Capture the cell that displays the provided text and extract its (X, Y) central coordinate. 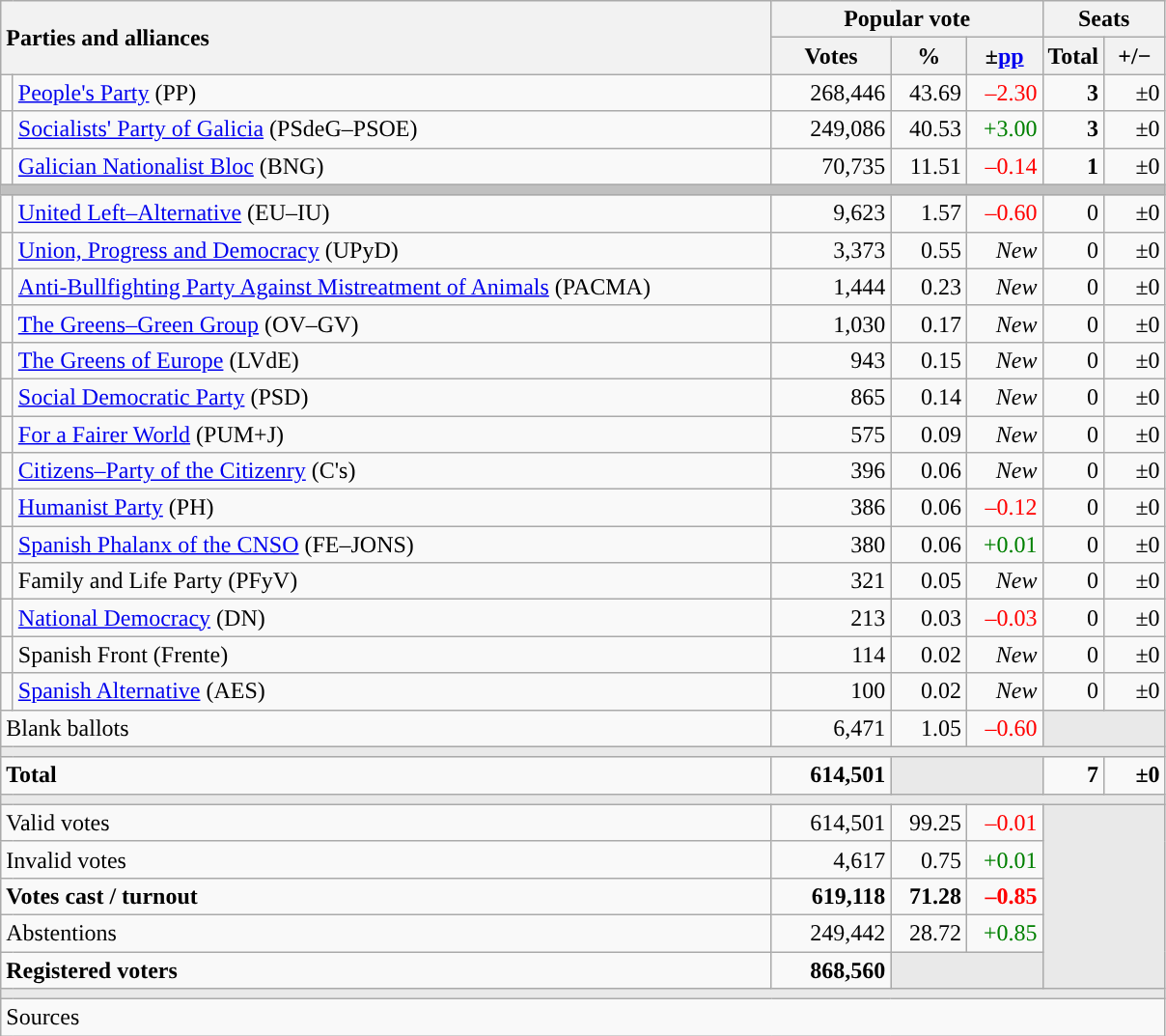
+3.00 (1004, 129)
40.53 (929, 129)
619,118 (831, 896)
249,442 (831, 933)
Galician Nationalist Bloc (BNG) (392, 166)
Votes (831, 56)
Abstentions (386, 933)
Socialists' Party of Galicia (PSdeG–PSOE) (392, 129)
0.03 (929, 618)
114 (831, 655)
268,446 (831, 93)
100 (831, 691)
3,373 (831, 250)
249,086 (831, 129)
380 (831, 545)
6,471 (831, 728)
–0.01 (1004, 823)
28.72 (929, 933)
71.28 (929, 896)
868,560 (831, 970)
11.51 (929, 166)
0.55 (929, 250)
Anti-Bullfighting Party Against Mistreatment of Animals (PACMA) (392, 287)
The Greens of Europe (LVdE) (392, 360)
1.05 (929, 728)
0.09 (929, 434)
% (929, 56)
+/− (1135, 56)
+0.85 (1004, 933)
0.75 (929, 859)
1 (1073, 166)
Popular vote (907, 19)
43.69 (929, 93)
Parties and alliances (386, 38)
Seats (1104, 19)
0.17 (929, 323)
99.25 (929, 823)
Family and Life Party (PFyV) (392, 581)
0.05 (929, 581)
943 (831, 360)
–0.12 (1004, 508)
People's Party (PP) (392, 93)
–2.30 (1004, 93)
0.14 (929, 397)
9,623 (831, 213)
For a Fairer World (PUM+J) (392, 434)
865 (831, 397)
United Left–Alternative (EU–IU) (392, 213)
–0.03 (1004, 618)
396 (831, 471)
The Greens–Green Group (OV–GV) (392, 323)
70,735 (831, 166)
Sources (583, 1018)
±pp (1004, 56)
Votes cast / turnout (386, 896)
0.15 (929, 360)
Union, Progress and Democracy (UPyD) (392, 250)
0.23 (929, 287)
1.57 (929, 213)
–0.14 (1004, 166)
Social Democratic Party (PSD) (392, 397)
7 (1073, 775)
Citizens–Party of the Citizenry (C's) (392, 471)
National Democracy (DN) (392, 618)
Blank ballots (386, 728)
Spanish Phalanx of the CNSO (FE–JONS) (392, 545)
Invalid votes (386, 859)
Valid votes (386, 823)
Registered voters (386, 970)
Spanish Alternative (AES) (392, 691)
1,444 (831, 287)
4,617 (831, 859)
–0.85 (1004, 896)
575 (831, 434)
Spanish Front (Frente) (392, 655)
1,030 (831, 323)
Humanist Party (PH) (392, 508)
321 (831, 581)
386 (831, 508)
213 (831, 618)
